For the text-containing cell, return its midpoint in (x, y) coordinate format. 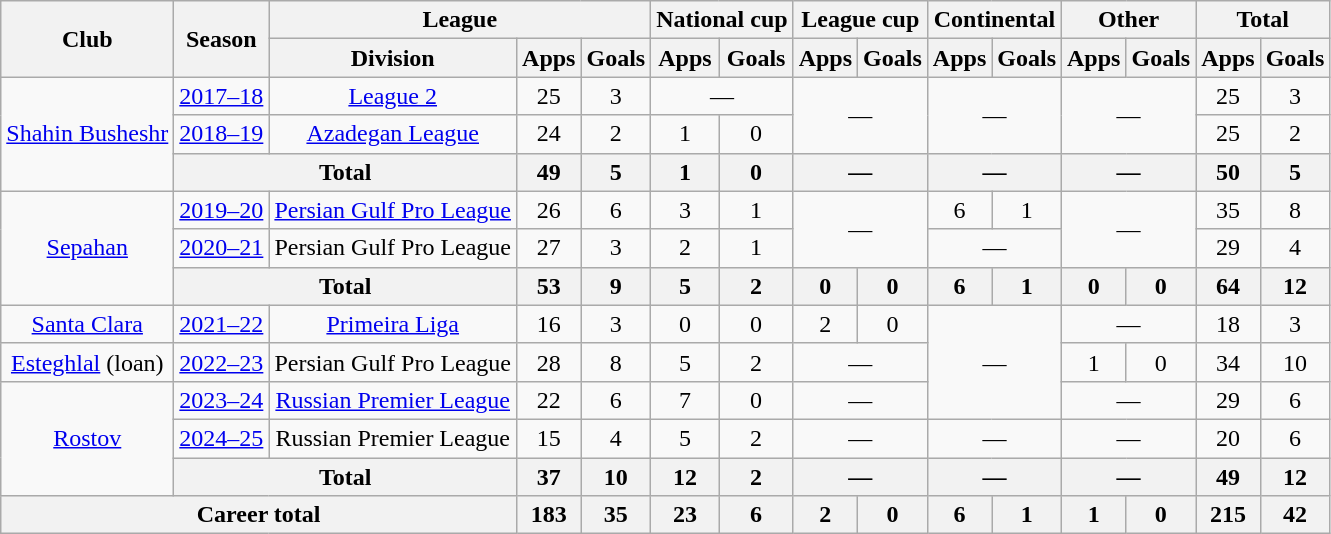
Primeira Liga (393, 324)
9 (616, 286)
16 (549, 324)
Rostov (88, 438)
2019–20 (222, 210)
Esteghlal (loan) (88, 362)
Azadegan League (393, 134)
27 (549, 248)
22 (549, 400)
15 (549, 438)
34 (1228, 362)
Sepahan (88, 248)
28 (549, 362)
2022–23 (222, 362)
National cup (722, 20)
42 (1295, 515)
50 (1228, 172)
53 (549, 286)
215 (1228, 515)
37 (549, 477)
183 (549, 515)
2024–25 (222, 438)
Other (1129, 20)
League 2 (393, 96)
Santa Clara (88, 324)
26 (549, 210)
7 (685, 400)
Season (222, 39)
Club (88, 39)
18 (1228, 324)
64 (1228, 286)
League cup (860, 20)
Division (393, 58)
2017–18 (222, 96)
2020–21 (222, 248)
2023–24 (222, 400)
Shahin Busheshr (88, 134)
2018–19 (222, 134)
2021–22 (222, 324)
League (460, 20)
24 (549, 134)
Career total (259, 515)
Continental (994, 20)
20 (1228, 438)
23 (685, 515)
